Identify which cell holds the provided text, then report its (x, y) central coordinate. 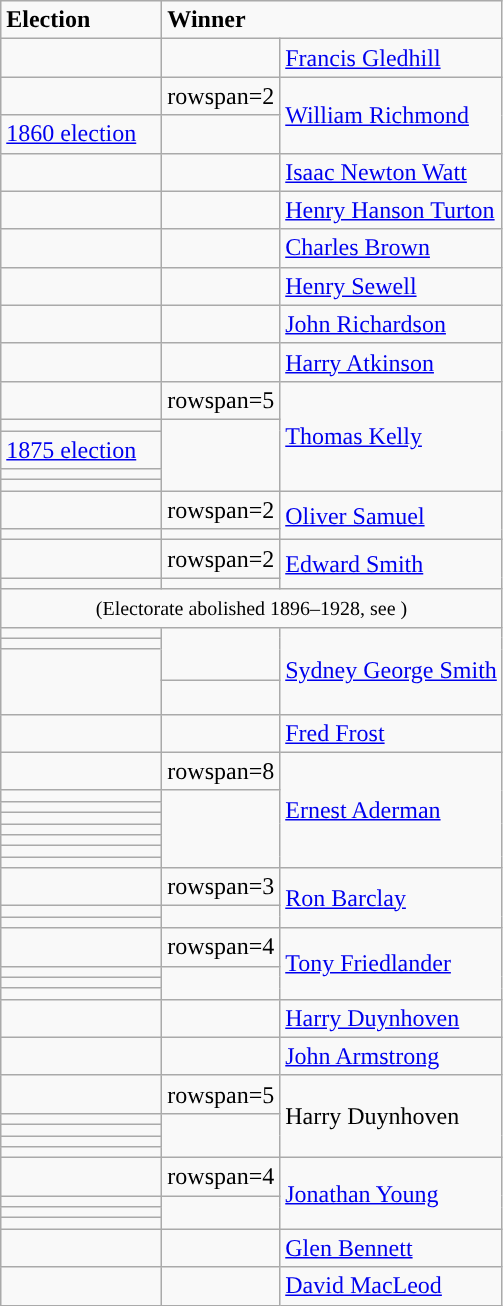
Jonathan Young (392, 1194)
Ernest Aderman (392, 810)
rowspan=8 (221, 771)
Henry Sewell (392, 286)
(Electorate abolished 1896–1928, see ) (252, 608)
Oliver Samuel (392, 516)
Henry Hanson Turton (392, 210)
Francis Gledhill (392, 58)
William Richmond (392, 115)
Edward Smith (392, 564)
Glen Bennett (392, 1248)
Charles Brown (392, 248)
1860 election (82, 134)
David MacLeod (392, 1286)
Sydney George Smith (392, 670)
Fred Frost (392, 733)
rowspan=3 (221, 887)
1875 election (82, 449)
John Armstrong (392, 1056)
Election (82, 20)
Thomas Kelly (392, 436)
Ron Barclay (392, 898)
Tony Friedlander (392, 964)
Harry Atkinson (392, 362)
Winner (332, 20)
Isaac Newton Watt (392, 172)
John Richardson (392, 324)
